Return (x, y) of the center of cell containing provided text 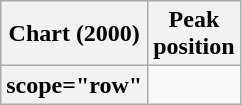
Peakposition (194, 34)
Chart (2000) (74, 34)
scope="row" (74, 85)
